Scan for the cell matching the given text and deliver its [x, y] coordinate at center. 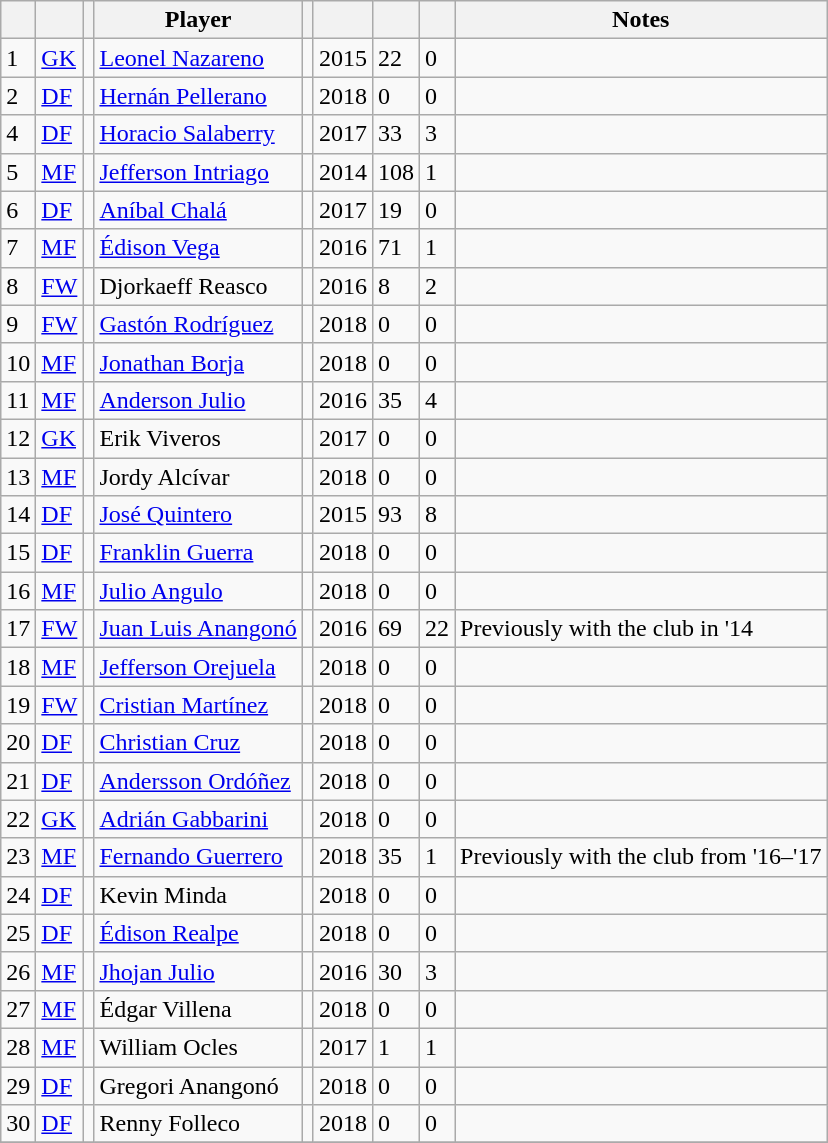
2014 [342, 172]
Cristian Martínez [198, 705]
Juan Luis Anangonó [198, 629]
17 [18, 629]
9 [18, 324]
Horacio Salaberry [198, 134]
Gregori Anangonó [198, 1085]
Jhojan Julio [198, 971]
Renny Folleco [198, 1124]
Previously with the club from '16–'17 [641, 857]
Djorkaeff Reasco [198, 286]
Jonathan Borja [198, 362]
5 [18, 172]
14 [18, 515]
Player [198, 20]
27 [18, 1009]
Erik Viveros [198, 438]
Hernán Pellerano [198, 96]
26 [18, 971]
Kevin Minda [198, 895]
Previously with the club in '14 [641, 629]
24 [18, 895]
Jefferson Intriago [198, 172]
93 [396, 515]
71 [396, 248]
Andersson Ordóñez [198, 781]
15 [18, 553]
11 [18, 400]
69 [396, 629]
Gastón Rodríguez [198, 324]
28 [18, 1047]
13 [18, 477]
Fernando Guerrero [198, 857]
29 [18, 1085]
Christian Cruz [198, 743]
108 [396, 172]
16 [18, 591]
Franklin Guerra [198, 553]
Anderson Julio [198, 400]
7 [18, 248]
10 [18, 362]
21 [18, 781]
Édison Vega [198, 248]
Notes [641, 20]
25 [18, 933]
6 [18, 210]
William Ocles [198, 1047]
33 [396, 134]
Jordy Alcívar [198, 477]
José Quintero [198, 515]
Julio Angulo [198, 591]
12 [18, 438]
18 [18, 667]
Édgar Villena [198, 1009]
Jefferson Orejuela [198, 667]
Édison Realpe [198, 933]
Leonel Nazareno [198, 58]
23 [18, 857]
Adrián Gabbarini [198, 819]
Aníbal Chalá [198, 210]
20 [18, 743]
